From the cell containing the given text, extract its center point as (X, Y) coordinate. 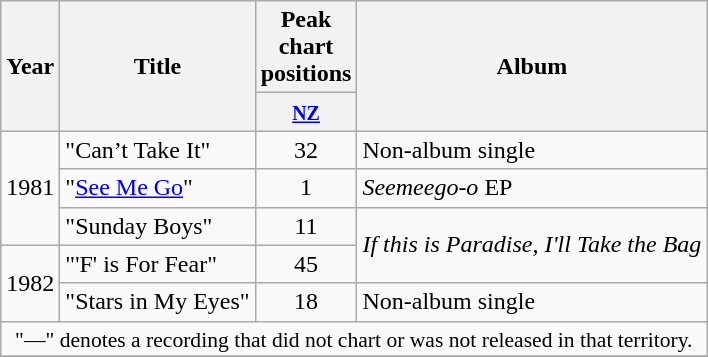
"'F' is For Fear" (158, 264)
1981 (30, 188)
"Can’t Take It" (158, 150)
"—" denotes a recording that did not chart or was not released in that territory. (354, 339)
NZ (306, 112)
1982 (30, 283)
"See Me Go" (158, 188)
45 (306, 264)
"Sunday Boys" (158, 226)
Year (30, 66)
1 (306, 188)
18 (306, 302)
Seemeego-o EP (532, 188)
Title (158, 66)
Album (532, 66)
If this is Paradise, I'll Take the Bag (532, 245)
32 (306, 150)
11 (306, 226)
Peak chart positions (306, 47)
"Stars in My Eyes" (158, 302)
